Determine the [x, y] coordinate at the center of the cell enclosing the given text.  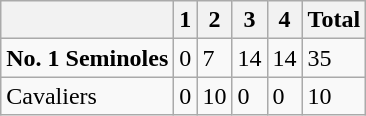
35 [334, 58]
No. 1 Seminoles [88, 58]
1 [186, 20]
Cavaliers [88, 96]
3 [250, 20]
7 [214, 58]
Total [334, 20]
2 [214, 20]
4 [284, 20]
